Output the [x, y] coordinate of the center of the cell containing the given text.  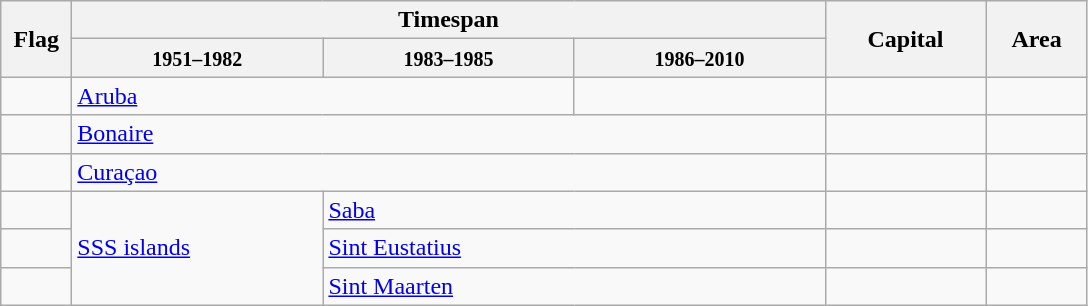
Saba [574, 210]
Bonaire [448, 134]
Flag [36, 39]
1986–2010 [700, 58]
Aruba [323, 96]
1951–1982 [198, 58]
SSS islands [198, 248]
Area [1036, 39]
Sint Eustatius [574, 248]
Capital [906, 39]
Timespan [448, 20]
Curaçao [448, 172]
Sint Maarten [574, 286]
1983–1985 [448, 58]
